Determine the (X, Y) coordinate at the center of the cell enclosing the given text.  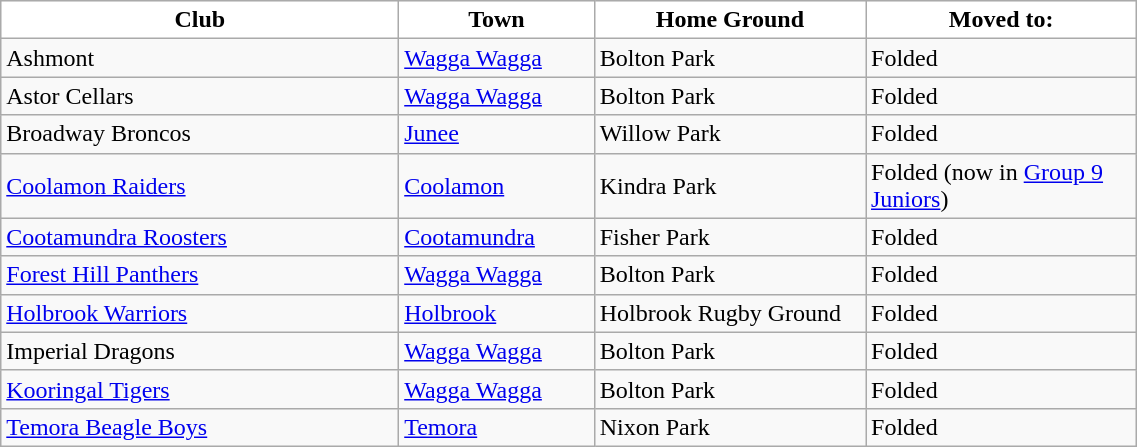
Kooringal Tigers (200, 389)
Imperial Dragons (200, 351)
Coolamon Raiders (200, 186)
Kindra Park (730, 186)
Coolamon (497, 186)
Junee (497, 134)
Nixon Park (730, 427)
Club (200, 20)
Cootamundra Roosters (200, 237)
Willow Park (730, 134)
Astor Cellars (200, 96)
Temora Beagle Boys (200, 427)
Forest Hill Panthers (200, 275)
Broadway Broncos (200, 134)
Folded (now in Group 9 Juniors) (1002, 186)
Home Ground (730, 20)
Moved to: (1002, 20)
Holbrook Rugby Ground (730, 313)
Temora (497, 427)
Fisher Park (730, 237)
Town (497, 20)
Ashmont (200, 58)
Holbrook Warriors (200, 313)
Cootamundra (497, 237)
Holbrook (497, 313)
